Provide the (X, Y) coordinate of the cell's center where the given text is located.  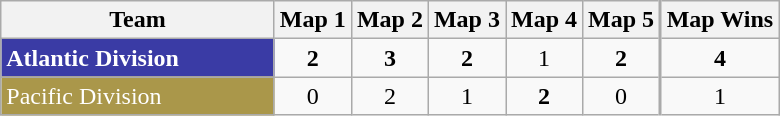
Map 1 (312, 20)
3 (390, 58)
Map 2 (390, 20)
Map 5 (622, 20)
4 (719, 58)
Atlantic Division (138, 58)
Team (138, 20)
Map 4 (544, 20)
Map Wins (719, 20)
Pacific Division (138, 96)
Map 3 (466, 20)
